For the text-containing cell, return its midpoint in (X, Y) coordinate format. 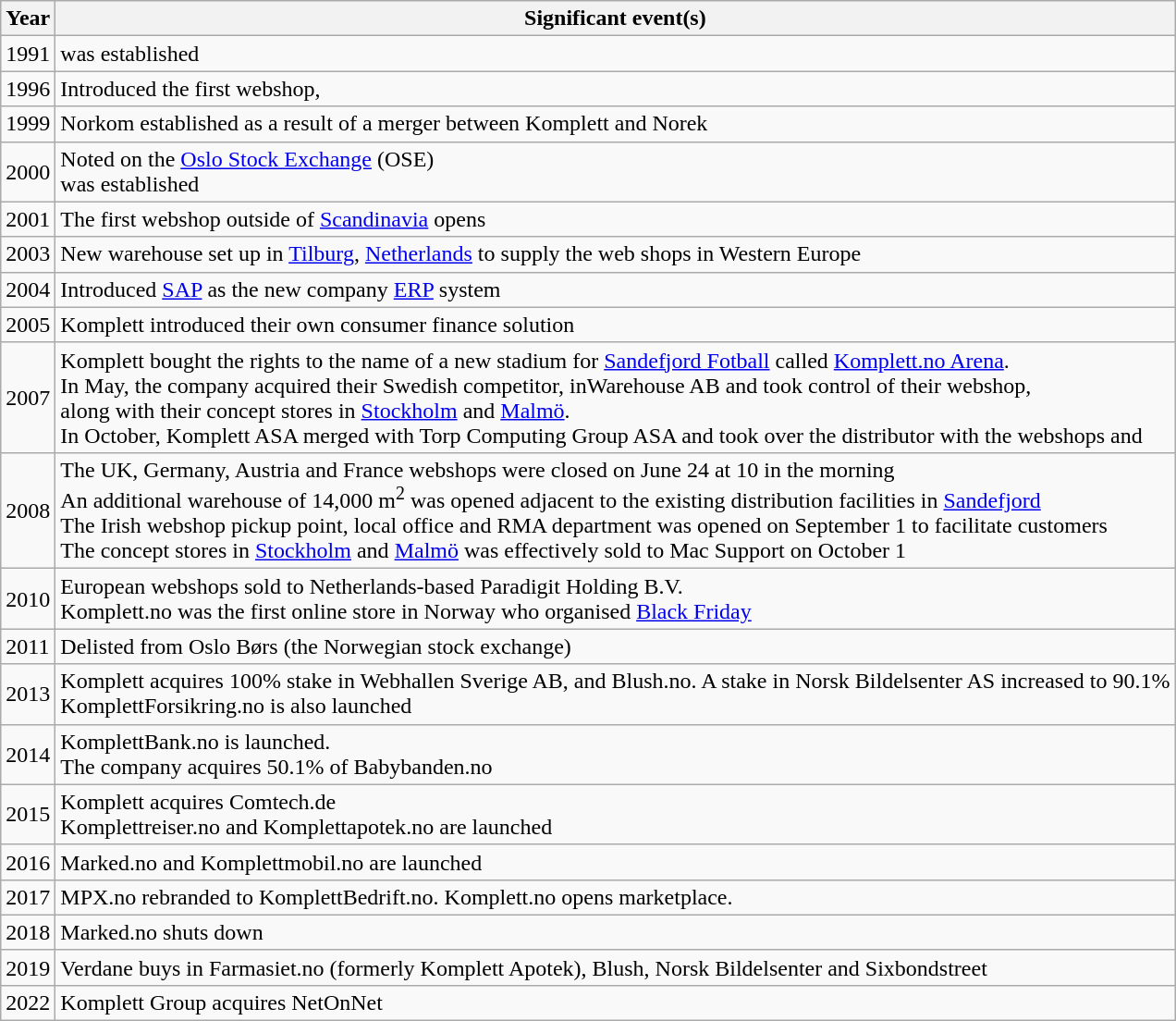
1991 (28, 54)
The first webshop outside of Scandinavia opens (616, 219)
MPX.no rebranded to KomplettBedrift.no. Komplett.no opens marketplace. (616, 897)
Noted on the Oslo Stock Exchange (OSE) was established (616, 172)
Komplett Group acquires NetOnNet (616, 1003)
Verdane buys in Farmasiet.no (formerly Komplett Apotek), Blush, Norsk Bildelsenter and Sixbondstreet (616, 967)
2004 (28, 289)
Year (28, 18)
2019 (28, 967)
2000 (28, 172)
Introduced SAP as the new company ERP system (616, 289)
was established (616, 54)
1999 (28, 124)
2017 (28, 897)
2013 (28, 694)
2018 (28, 932)
1996 (28, 89)
2014 (28, 755)
European webshops sold to Netherlands-based Paradigit Holding B.V.Komplett.no was the first online store in Norway who organised Black Friday (616, 599)
2011 (28, 646)
2003 (28, 254)
2016 (28, 862)
Marked.no shuts down (616, 932)
Norkom established as a result of a merger between Komplett and Norek (616, 124)
2022 (28, 1003)
Significant event(s) (616, 18)
2001 (28, 219)
New warehouse set up in Tilburg, Netherlands to supply the web shops in Western Europe (616, 254)
Introduced the first webshop, (616, 89)
Marked.no and Komplettmobil.no are launched (616, 862)
2007 (28, 398)
Komplett introduced their own consumer finance solution (616, 325)
2010 (28, 599)
Komplett acquires Comtech.deKomplettreiser.no and Komplettapotek.no are launched (616, 814)
2015 (28, 814)
Delisted from Oslo Børs (the Norwegian stock exchange) (616, 646)
2008 (28, 511)
KomplettBank.no is launched.The company acquires 50.1% of Babybanden.no (616, 755)
2005 (28, 325)
